Return (x, y) of the center of cell containing provided text 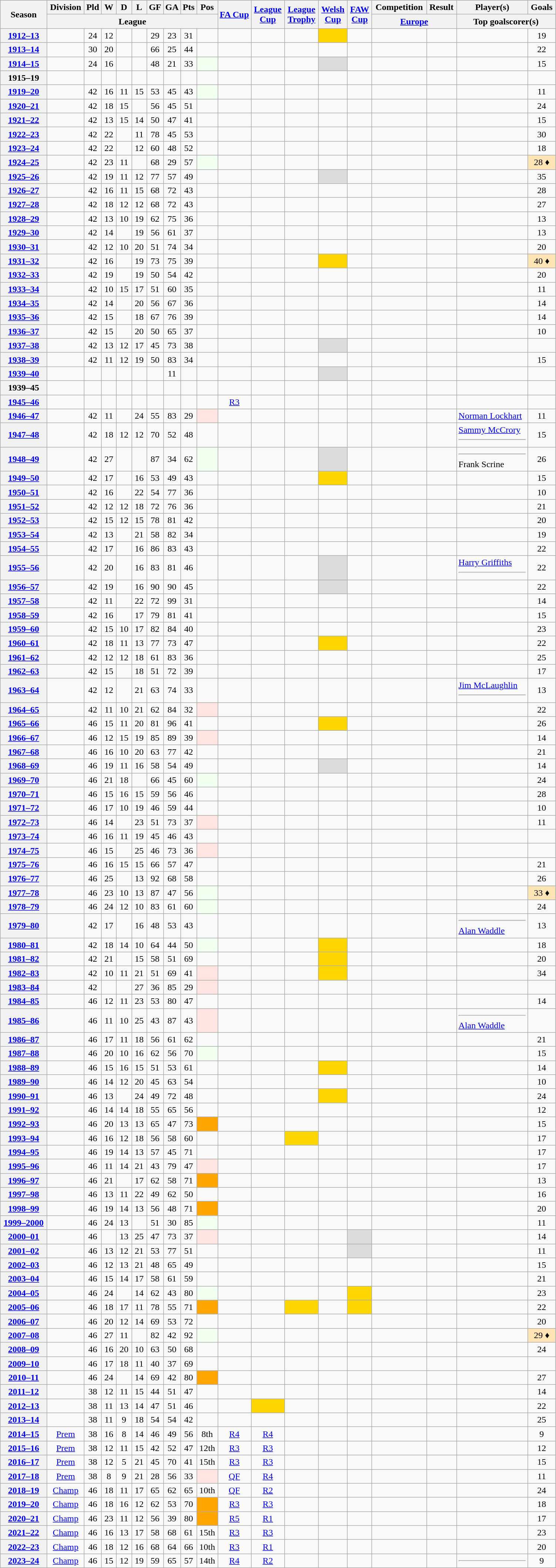
1957–58 (24, 601)
1954–55 (24, 549)
2022–23 (24, 1547)
14th (207, 1561)
1990–91 (24, 1096)
GF (155, 7)
1976–77 (24, 878)
1977–78 (24, 892)
2017–18 (24, 1476)
1998–99 (24, 1209)
Europe (414, 21)
1912–13 (24, 36)
Division (66, 7)
1946–47 (24, 416)
2004–05 (24, 1293)
1987–88 (24, 1053)
1913–14 (24, 50)
1920–21 (24, 106)
Frank Scrine (492, 459)
2010–11 (24, 1378)
32 (189, 710)
1961–62 (24, 657)
1919–20 (24, 92)
1994–95 (24, 1152)
1960–61 (24, 643)
1978–79 (24, 907)
1991–92 (24, 1110)
1925–26 (24, 177)
2023–24 (24, 1561)
1983–84 (24, 987)
Jim McLaughlin (492, 691)
D (124, 7)
89 (172, 738)
12th (207, 1448)
1970–71 (24, 794)
FA Cup (234, 14)
Result (441, 7)
8th (207, 1434)
Sammy McCrory (492, 435)
2009–10 (24, 1363)
1934–35 (24, 303)
1938–39 (24, 359)
1951–52 (24, 506)
1937–38 (24, 345)
1982–83 (24, 973)
1975–76 (24, 864)
1993–94 (24, 1138)
1979–80 (24, 926)
Player(s) (492, 7)
2018–19 (24, 1490)
1928–29 (24, 219)
1996–97 (24, 1180)
LeagueTrophy (301, 14)
R5 (234, 1518)
2007–08 (24, 1335)
1959–60 (24, 629)
1949–50 (24, 478)
1986–87 (24, 1039)
League (133, 21)
2012–13 (24, 1406)
2015–16 (24, 1448)
96 (172, 724)
2016–17 (24, 1462)
1932–33 (24, 275)
2008–09 (24, 1349)
33 ♦ (542, 892)
1947–48 (24, 435)
1981–82 (24, 959)
1971–72 (24, 808)
Harry Griffiths (492, 568)
Norman Lockhart (492, 416)
1921–22 (24, 120)
2011–12 (24, 1392)
1989–90 (24, 1082)
Pts (189, 7)
1953–54 (24, 535)
Goals (542, 7)
2001–02 (24, 1251)
1988–89 (24, 1068)
86 (155, 549)
29 ♦ (542, 1335)
1997–98 (24, 1195)
1963–64 (24, 691)
1926–27 (24, 191)
2006–07 (24, 1321)
1929–30 (24, 233)
1914–15 (24, 64)
1930–31 (24, 247)
1936–37 (24, 331)
1964–65 (24, 710)
1915–19 (24, 78)
WelshCup (333, 14)
1927–28 (24, 205)
GA (172, 7)
1992–93 (24, 1124)
1999–2000 (24, 1223)
2020–21 (24, 1518)
1974–75 (24, 850)
1955–56 (24, 568)
5 (124, 1462)
1962–63 (24, 671)
Top goalscorer(s) (506, 21)
2000–01 (24, 1237)
2002–03 (24, 1265)
1985–86 (24, 1020)
2005–06 (24, 1307)
LeagueCup (268, 14)
1945–46 (24, 402)
1948–49 (24, 459)
1922–23 (24, 134)
1939–45 (24, 388)
2013–14 (24, 1420)
1923–24 (24, 148)
1984–85 (24, 1001)
1966–67 (24, 738)
FAWCup (359, 14)
1924–25 (24, 162)
2021–22 (24, 1532)
1967–68 (24, 752)
1931–32 (24, 261)
Season (24, 14)
1973–74 (24, 836)
Competition (399, 7)
1939–40 (24, 373)
Pos (207, 7)
L (139, 7)
1968–69 (24, 766)
1995–96 (24, 1166)
1952–53 (24, 520)
1972–73 (24, 822)
1969–70 (24, 780)
1980–81 (24, 945)
99 (172, 601)
1933–34 (24, 289)
1950–51 (24, 492)
1958–59 (24, 615)
2014–15 (24, 1434)
1965–66 (24, 724)
2019–20 (24, 1504)
1956–57 (24, 587)
1935–36 (24, 317)
28 ♦ (542, 162)
2003–04 (24, 1279)
Pld (93, 7)
40 ♦ (542, 261)
W (109, 7)
